Locate the cell with the specified text and output its (X, Y) center coordinate. 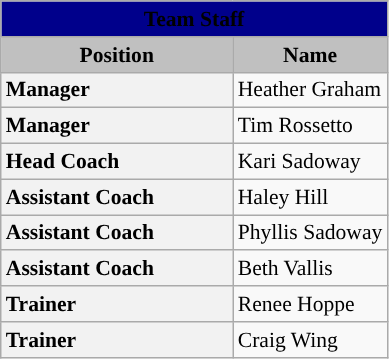
Heather Graham (310, 90)
Team Staff (194, 19)
Position (117, 55)
Kari Sadoway (310, 162)
Renee Hoppe (310, 304)
Craig Wing (310, 340)
Beth Vallis (310, 269)
Tim Rossetto (310, 126)
Name (310, 55)
Head Coach (117, 162)
Phyllis Sadoway (310, 233)
Haley Hill (310, 197)
